Scan for the cell matching the given text and deliver its (X, Y) coordinate at center. 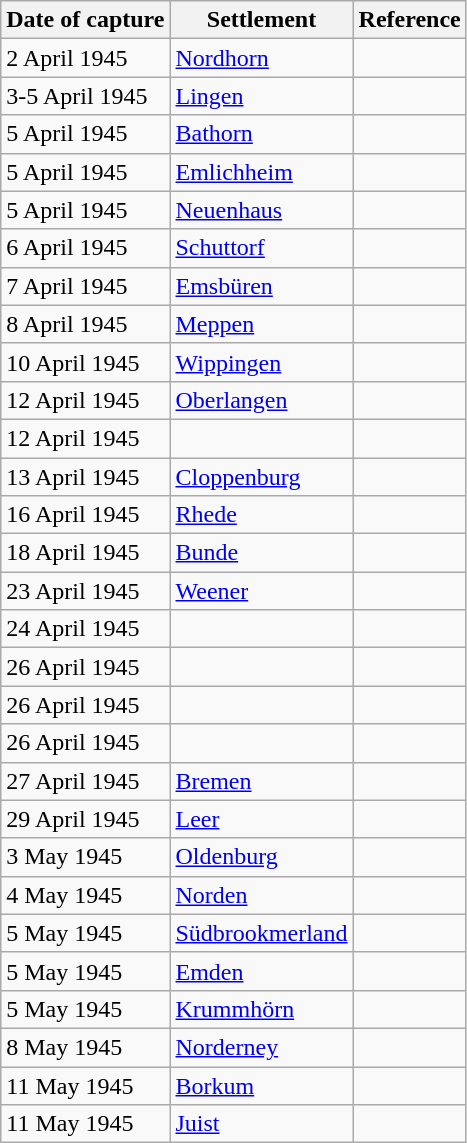
Emsbüren (262, 286)
Meppen (262, 324)
10 April 1945 (86, 362)
27 April 1945 (86, 781)
Schuttorf (262, 248)
2 April 1945 (86, 58)
Bremen (262, 781)
Oberlangen (262, 400)
Reference (410, 20)
Date of capture (86, 20)
Bathorn (262, 134)
16 April 1945 (86, 515)
Borkum (262, 1085)
Neuenhaus (262, 210)
Emlichheim (262, 172)
Krummhörn (262, 1009)
Bunde (262, 553)
23 April 1945 (86, 591)
Settlement (262, 20)
29 April 1945 (86, 819)
Juist (262, 1124)
Rhede (262, 515)
Wippingen (262, 362)
8 May 1945 (86, 1047)
3-5 April 1945 (86, 96)
Emden (262, 971)
Cloppenburg (262, 477)
Nordhorn (262, 58)
24 April 1945 (86, 629)
6 April 1945 (86, 248)
7 April 1945 (86, 286)
18 April 1945 (86, 553)
Weener (262, 591)
Norderney (262, 1047)
4 May 1945 (86, 895)
Norden (262, 895)
8 April 1945 (86, 324)
Oldenburg (262, 857)
Leer (262, 819)
Südbrookmerland (262, 933)
3 May 1945 (86, 857)
Lingen (262, 96)
13 April 1945 (86, 477)
